Return [x, y] of the center of cell containing provided text 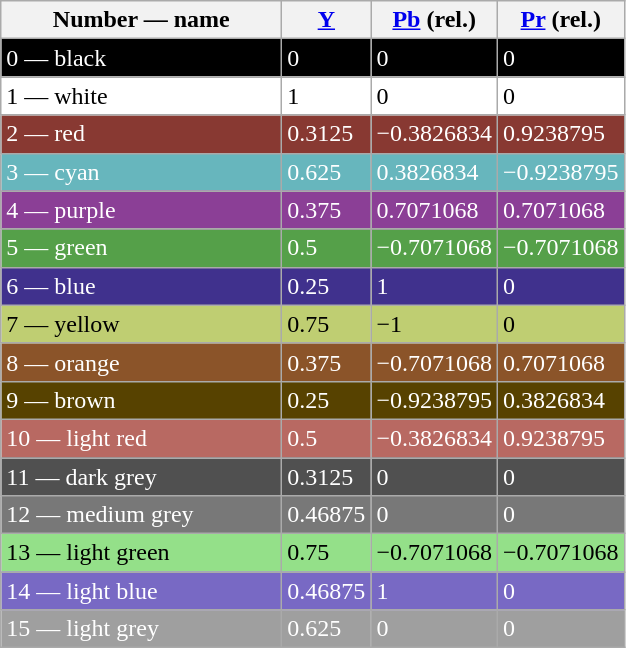
6 — blue [142, 286]
−1 [434, 324]
15 — light grey [142, 629]
4 — purple [142, 210]
8 — orange [142, 362]
14 — light blue [142, 591]
Pr (rel.) [560, 20]
2 — red [142, 134]
1 — white [142, 96]
11 — dark grey [142, 477]
Y [326, 20]
3 — cyan [142, 172]
Number — name [142, 20]
10 — light red [142, 438]
7 — yellow [142, 324]
5 — green [142, 248]
12 — medium grey [142, 515]
0 — black [142, 58]
Pb (rel.) [434, 20]
9 — brown [142, 400]
13 — light green [142, 553]
